Determine the (x, y) coordinate at the center of the cell enclosing the given text.  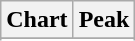
Chart (37, 20)
Peak (104, 20)
